Extract the (x, y) coordinate from the center of the cell holding the provided text.  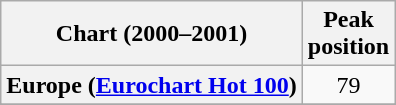
Europe (Eurochart Hot 100) (152, 85)
79 (348, 85)
Peakposition (348, 34)
Chart (2000–2001) (152, 34)
